For the text-containing cell, return its midpoint in [x, y] coordinate format. 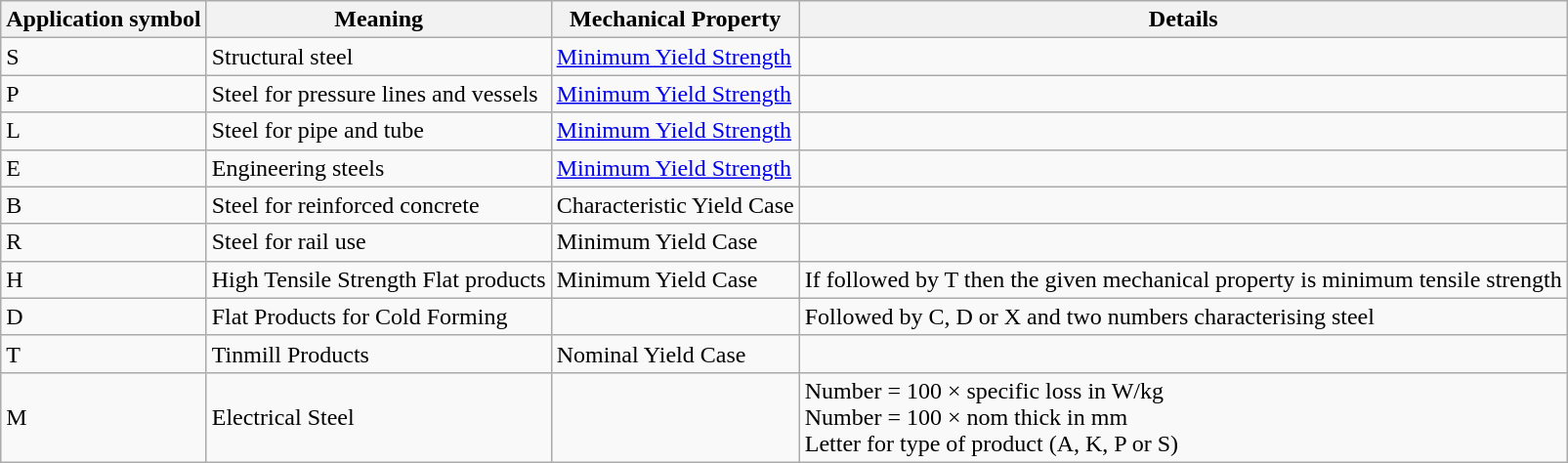
Followed by C, D or X and two numbers characterising steel [1183, 316]
Nominal Yield Case [675, 354]
Steel for pipe and tube [379, 131]
High Tensile Strength Flat products [379, 279]
S [104, 57]
L [104, 131]
B [104, 205]
Number = 100 × specific loss in W/kgNumber = 100 × nom thick in mmLetter for type of product (A, K, P or S) [1183, 417]
Characteristic Yield Case [675, 205]
Electrical Steel [379, 417]
Application symbol [104, 20]
T [104, 354]
D [104, 316]
Engineering steels [379, 168]
Details [1183, 20]
Steel for rail use [379, 242]
H [104, 279]
Steel for reinforced concrete [379, 205]
M [104, 417]
Flat Products for Cold Forming [379, 316]
P [104, 94]
Structural steel [379, 57]
If followed by T then the given mechanical property is minimum tensile strength [1183, 279]
Mechanical Property [675, 20]
Tinmill Products [379, 354]
E [104, 168]
R [104, 242]
Steel for pressure lines and vessels [379, 94]
Meaning [379, 20]
